Determine the [x, y] coordinate at the center of the cell enclosing the given text.  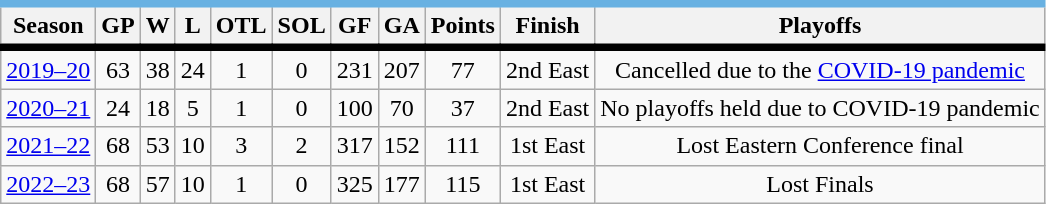
Lost Eastern Conference final [820, 146]
2022–23 [48, 184]
38 [158, 68]
No playoffs held due to COVID-19 pandemic [820, 108]
GP [118, 26]
2019–20 [48, 68]
GF [354, 26]
231 [354, 68]
Lost Finals [820, 184]
Finish [547, 26]
Season [48, 26]
Playoffs [820, 26]
18 [158, 108]
70 [402, 108]
GA [402, 26]
152 [402, 146]
111 [462, 146]
37 [462, 108]
2021–22 [48, 146]
SOL [302, 26]
Points [462, 26]
77 [462, 68]
63 [118, 68]
W [158, 26]
L [192, 26]
OTL [241, 26]
Cancelled due to the COVID-19 pandemic [820, 68]
207 [402, 68]
177 [402, 184]
57 [158, 184]
3 [241, 146]
100 [354, 108]
5 [192, 108]
325 [354, 184]
115 [462, 184]
2020–21 [48, 108]
2 [302, 146]
317 [354, 146]
53 [158, 146]
